Pinpoint the cell where the given text exists, returning its (X, Y) midpoint coordinate. 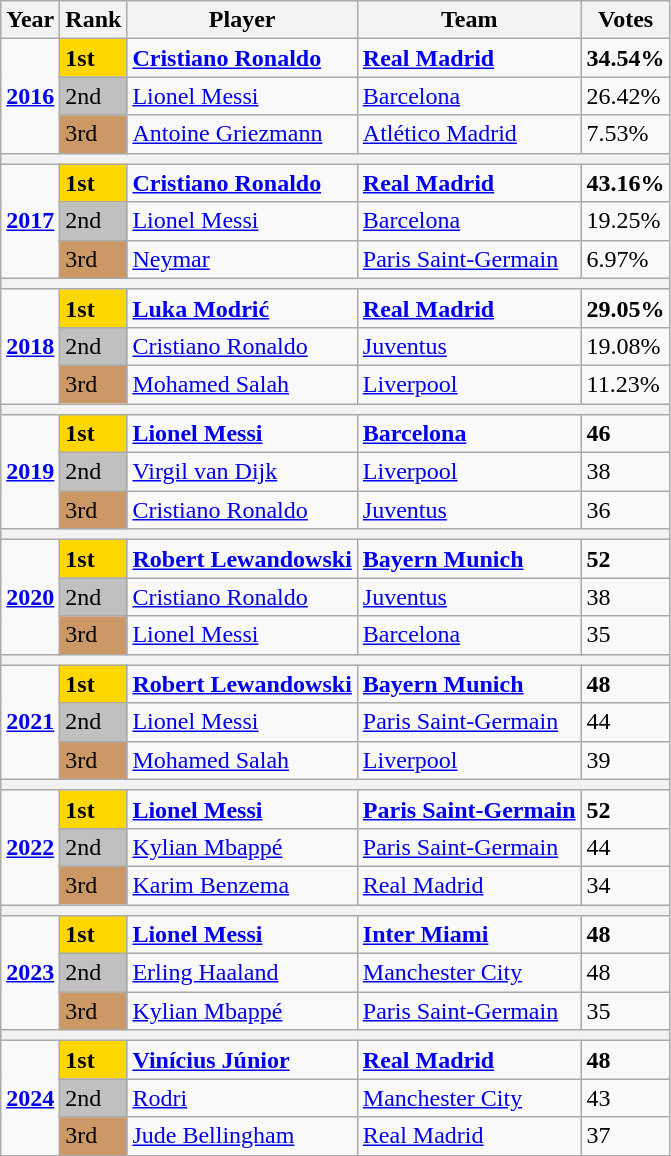
Year (30, 20)
Virgil van Dijk (242, 472)
6.97% (626, 259)
2024 (30, 1098)
34.54% (626, 58)
2016 (30, 96)
Atlético Madrid (469, 134)
19.08% (626, 346)
Inter Miami (469, 935)
2017 (30, 221)
Karim Benzema (242, 885)
34 (626, 885)
46 (626, 434)
Votes (626, 20)
37 (626, 1136)
Antoine Griezmann (242, 134)
39 (626, 760)
2019 (30, 472)
2020 (30, 597)
Neymar (242, 259)
2022 (30, 847)
Jude Bellingham (242, 1136)
Rank (94, 20)
Vinícius Júnior (242, 1060)
11.23% (626, 384)
19.25% (626, 221)
43 (626, 1098)
Erling Haaland (242, 973)
Luka Modrić (242, 308)
26.42% (626, 96)
2023 (30, 973)
Rodri (242, 1098)
43.16% (626, 183)
36 (626, 510)
29.05% (626, 308)
Player (242, 20)
Team (469, 20)
7.53% (626, 134)
2018 (30, 346)
2021 (30, 722)
